Search for the cell housing the specified text and yield its (x, y) center coordinate. 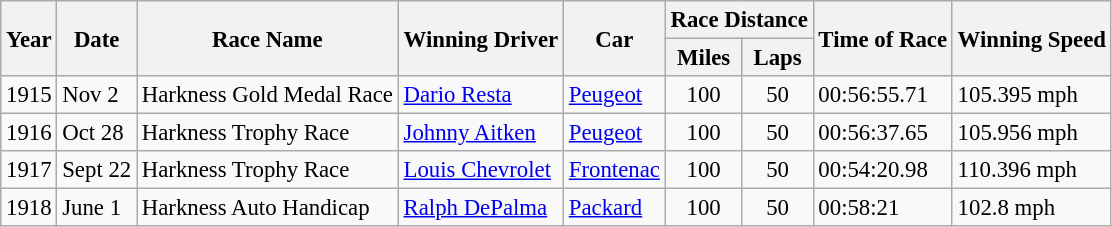
102.8 mph (1032, 208)
Time of Race (882, 38)
Harkness Auto Handicap (267, 208)
Miles (704, 58)
Ralph DePalma (480, 208)
Oct 28 (97, 133)
Frontenac (614, 170)
00:56:37.65 (882, 133)
Car (614, 38)
Johnny Aitken (480, 133)
105.395 mph (1032, 95)
Winning Driver (480, 38)
00:56:55.71 (882, 95)
Harkness Gold Medal Race (267, 95)
1915 (29, 95)
1917 (29, 170)
1916 (29, 133)
Laps (778, 58)
110.396 mph (1032, 170)
00:58:21 (882, 208)
Race Name (267, 38)
Louis Chevrolet (480, 170)
Dario Resta (480, 95)
Year (29, 38)
00:54:20.98 (882, 170)
Date (97, 38)
Packard (614, 208)
Sept 22 (97, 170)
Race Distance (739, 20)
Nov 2 (97, 95)
June 1 (97, 208)
105.956 mph (1032, 133)
1918 (29, 208)
Winning Speed (1032, 38)
